Locate the cell with the specified text and output its (X, Y) center coordinate. 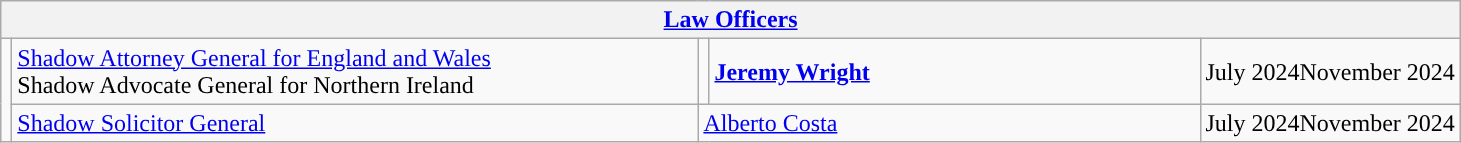
Jeremy Wright (954, 72)
Alberto Costa (949, 123)
Law Officers (731, 20)
Shadow Solicitor General (355, 123)
Shadow Attorney General for England and WalesShadow Advocate General for Northern Ireland (355, 72)
